Extract the (x, y) coordinate from the center of the cell holding the provided text.  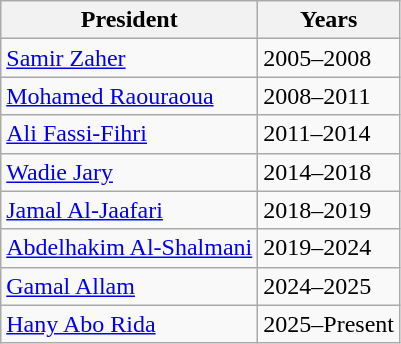
2018–2019 (329, 210)
Mohamed Raouraoua (130, 96)
Jamal Al-Jaafari (130, 210)
2008–2011 (329, 96)
2014–2018 (329, 172)
2011–2014 (329, 134)
Years (329, 20)
2005–2008 (329, 58)
Gamal Allam (130, 286)
Abdelhakim Al-Shalmani (130, 248)
President (130, 20)
2024–2025 (329, 286)
Ali Fassi-Fihri (130, 134)
Hany Abo Rida (130, 324)
Samir Zaher (130, 58)
2025–Present (329, 324)
2019–2024 (329, 248)
Wadie Jary (130, 172)
